Scan for the cell matching the given text and deliver its [x, y] coordinate at center. 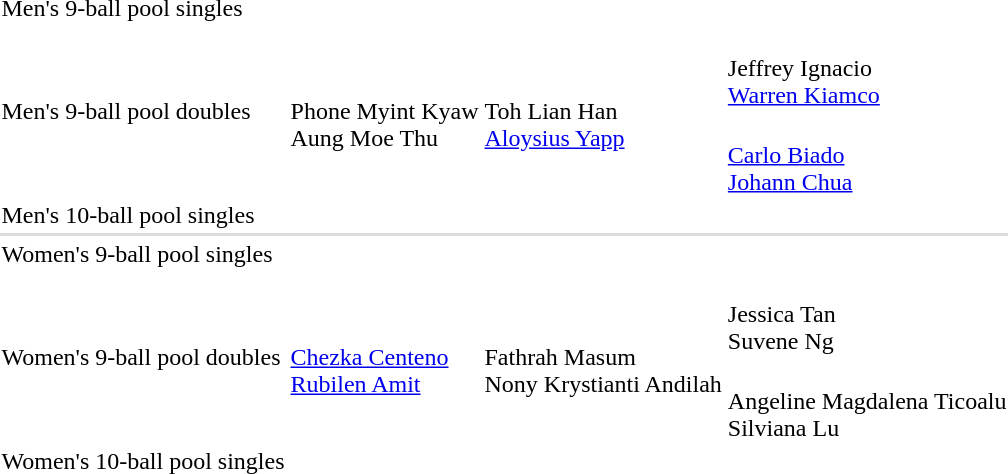
Men's 10-ball pool singles [143, 215]
Women's 9-ball pool singles [143, 254]
Women's 9-ball pool doubles [143, 358]
Toh Lian HanAloysius Yapp [603, 112]
Carlo BiadoJohann Chua [867, 155]
Jeffrey IgnacioWarren Kiamco [867, 68]
Phone Myint KyawAung Moe Thu [384, 112]
Chezka CentenoRubilen Amit [384, 358]
Men's 9-ball pool doubles [143, 112]
Angeline Magdalena TicoaluSilviana Lu [867, 401]
Fathrah MasumNony Krystianti Andilah [603, 358]
Jessica TanSuvene Ng [867, 314]
